Identify which cell holds the provided text, then report its (X, Y) central coordinate. 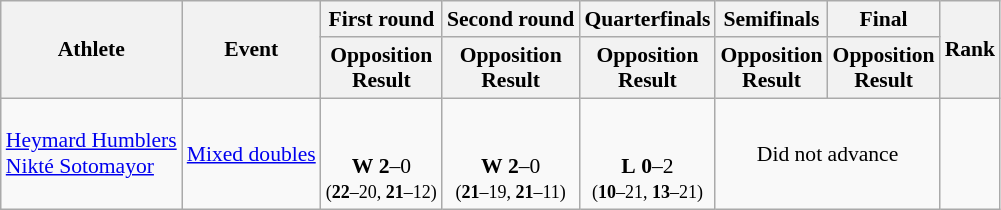
L 0–2(10–21, 13–21) (647, 154)
Quarterfinals (647, 19)
W 2–0(21–19, 21–11) (511, 154)
Mixed doubles (252, 154)
Final (884, 19)
Rank (970, 50)
Event (252, 50)
Heymard HumblersNikté Sotomayor (92, 154)
Second round (511, 19)
Did not advance (827, 154)
W 2–0(22–20, 21–12) (382, 154)
Athlete (92, 50)
Semifinals (771, 19)
First round (382, 19)
